For the text-containing cell, return its midpoint in [x, y] coordinate format. 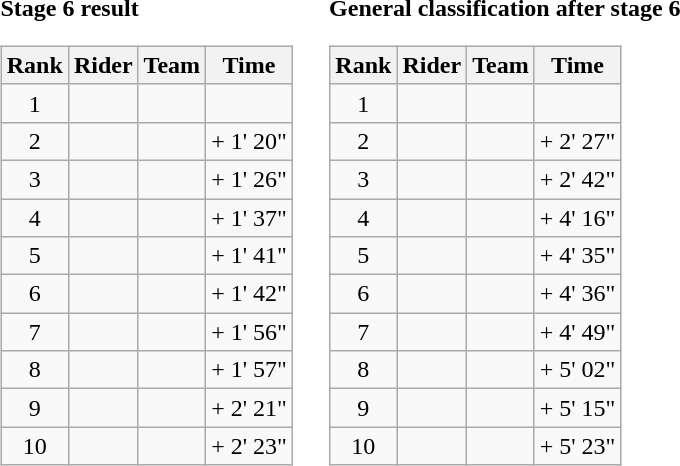
+ 1' 56" [250, 332]
+ 4' 36" [578, 294]
+ 5' 23" [578, 446]
+ 1' 42" [250, 294]
+ 1' 41" [250, 256]
+ 4' 49" [578, 332]
+ 1' 26" [250, 179]
+ 2' 23" [250, 446]
+ 5' 02" [578, 370]
+ 1' 37" [250, 217]
+ 4' 35" [578, 256]
+ 2' 42" [578, 179]
+ 5' 15" [578, 408]
+ 2' 21" [250, 408]
+ 2' 27" [578, 141]
+ 4' 16" [578, 217]
+ 1' 57" [250, 370]
+ 1' 20" [250, 141]
